Pinpoint the cell where the given text exists, returning its (x, y) midpoint coordinate. 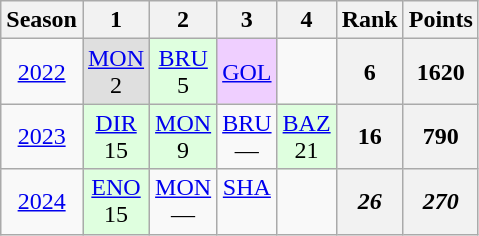
4 (306, 20)
2022 (42, 72)
MON2 (116, 72)
BAZ21 (306, 136)
DIR15 (116, 136)
790 (440, 136)
GOL (247, 72)
MON9 (184, 136)
Rank (370, 20)
MON— (184, 202)
6 (370, 72)
3 (247, 20)
1 (116, 20)
270 (440, 202)
26 (370, 202)
SHA (247, 202)
2024 (42, 202)
16 (370, 136)
Season (42, 20)
2 (184, 20)
ENO15 (116, 202)
1620 (440, 72)
BRU5 (184, 72)
2023 (42, 136)
Points (440, 20)
BRU— (247, 136)
